Output the [x, y] coordinate of the center of the cell containing the given text.  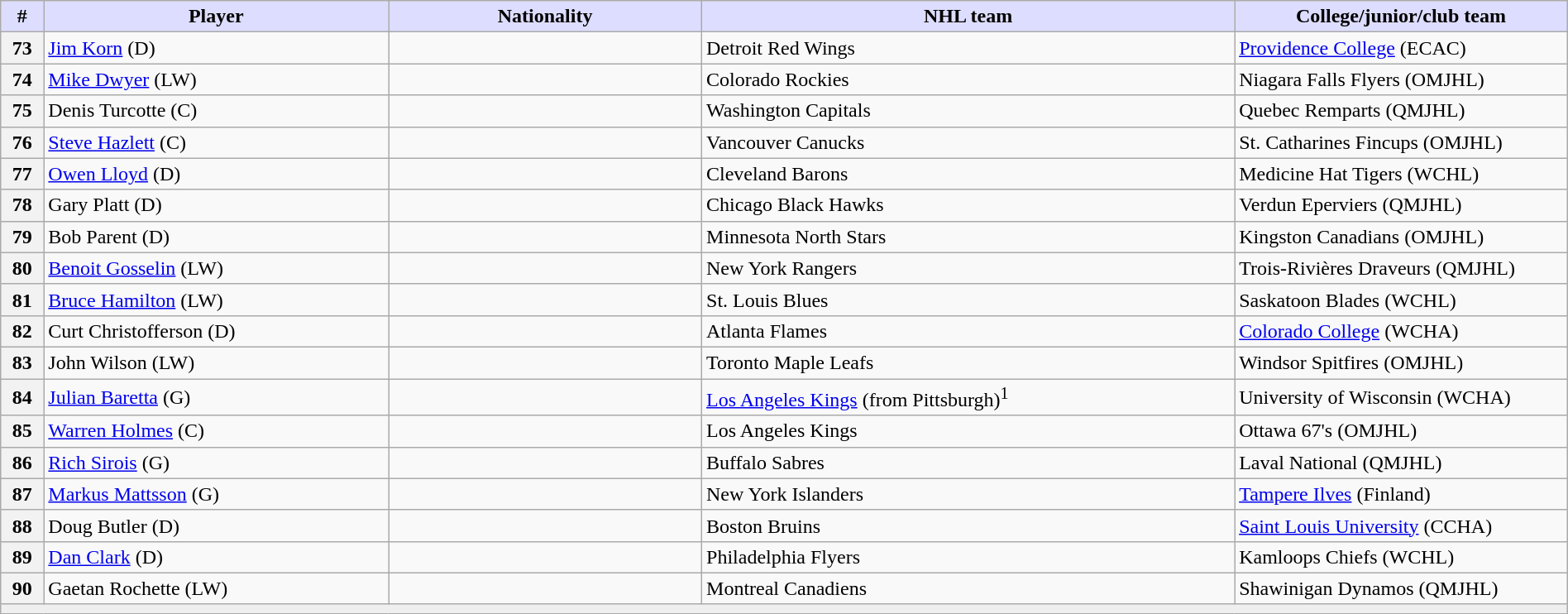
Mike Dwyer (LW) [217, 79]
Colorado Rockies [968, 79]
College/junior/club team [1401, 17]
Gary Platt (D) [217, 205]
Quebec Remparts (QMJHL) [1401, 111]
83 [22, 362]
Tampere Ilves (Finland) [1401, 494]
Kamloops Chiefs (WCHL) [1401, 557]
Colorado College (WCHA) [1401, 331]
Ottawa 67's (OMJHL) [1401, 431]
Nationality [546, 17]
Philadelphia Flyers [968, 557]
74 [22, 79]
Bob Parent (D) [217, 237]
82 [22, 331]
Bruce Hamilton (LW) [217, 300]
Dan Clark (D) [217, 557]
John Wilson (LW) [217, 362]
NHL team [968, 17]
Denis Turcotte (C) [217, 111]
Doug Butler (D) [217, 525]
Vancouver Canucks [968, 142]
Gaetan Rochette (LW) [217, 588]
Los Angeles Kings (from Pittsburgh)1 [968, 397]
Markus Mattsson (G) [217, 494]
Benoit Gosselin (LW) [217, 268]
Toronto Maple Leafs [968, 362]
Verdun Eperviers (QMJHL) [1401, 205]
Montreal Canadiens [968, 588]
Cleveland Barons [968, 174]
Warren Holmes (C) [217, 431]
Chicago Black Hawks [968, 205]
85 [22, 431]
Player [217, 17]
Windsor Spitfires (OMJHL) [1401, 362]
Shawinigan Dynamos (QMJHL) [1401, 588]
Saint Louis University (CCHA) [1401, 525]
Curt Christofferson (D) [217, 331]
St. Catharines Fincups (OMJHL) [1401, 142]
University of Wisconsin (WCHA) [1401, 397]
Owen Lloyd (D) [217, 174]
Laval National (QMJHL) [1401, 463]
New York Rangers [968, 268]
90 [22, 588]
87 [22, 494]
Steve Hazlett (C) [217, 142]
Detroit Red Wings [968, 48]
Providence College (ECAC) [1401, 48]
Julian Baretta (G) [217, 397]
Kingston Canadians (OMJHL) [1401, 237]
Rich Sirois (G) [217, 463]
Boston Bruins [968, 525]
88 [22, 525]
80 [22, 268]
75 [22, 111]
# [22, 17]
78 [22, 205]
Washington Capitals [968, 111]
Trois-Rivières Draveurs (QMJHL) [1401, 268]
Buffalo Sabres [968, 463]
Jim Korn (D) [217, 48]
Atlanta Flames [968, 331]
St. Louis Blues [968, 300]
Medicine Hat Tigers (WCHL) [1401, 174]
Niagara Falls Flyers (OMJHL) [1401, 79]
79 [22, 237]
New York Islanders [968, 494]
Los Angeles Kings [968, 431]
76 [22, 142]
84 [22, 397]
81 [22, 300]
73 [22, 48]
Minnesota North Stars [968, 237]
Saskatoon Blades (WCHL) [1401, 300]
89 [22, 557]
77 [22, 174]
86 [22, 463]
